Identify which cell holds the provided text, then report its [X, Y] central coordinate. 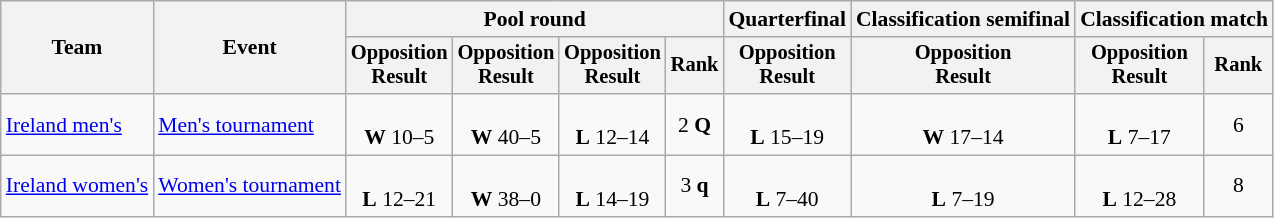
Ireland men's [77, 124]
L 7–40 [787, 186]
L 14–19 [612, 186]
Men's tournament [250, 124]
Ireland women's [77, 186]
Classification match [1174, 19]
Event [250, 48]
Team [77, 48]
Women's tournament [250, 186]
Pool round [534, 19]
W 40–5 [506, 124]
W 10–5 [400, 124]
L 12–21 [400, 186]
W 17–14 [963, 124]
L 12–28 [1139, 186]
L 12–14 [612, 124]
L 7–19 [963, 186]
8 [1238, 186]
Quarterfinal [787, 19]
6 [1238, 124]
2 Q [695, 124]
L 7–17 [1139, 124]
W 38–0 [506, 186]
Classification semifinal [963, 19]
3 q [695, 186]
L 15–19 [787, 124]
